Locate the cell with the specified text and output its [X, Y] center coordinate. 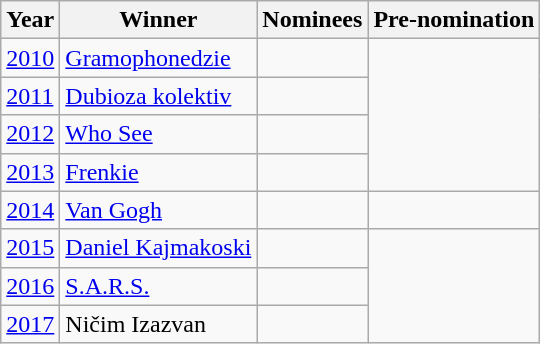
Van Gogh [158, 210]
Year [30, 20]
2014 [30, 210]
Who See [158, 134]
2010 [30, 58]
2016 [30, 286]
Pre-nomination [454, 20]
S.A.R.S. [158, 286]
2017 [30, 324]
2013 [30, 172]
Nominees [312, 20]
Daniel Kajmakoski [158, 248]
Ničim Izazvan [158, 324]
2012 [30, 134]
Gramophonedzie [158, 58]
2015 [30, 248]
Dubioza kolektiv [158, 96]
2011 [30, 96]
Winner [158, 20]
Frenkie [158, 172]
